Detect which cell encompasses the target text, then output its [X, Y] center coordinate. 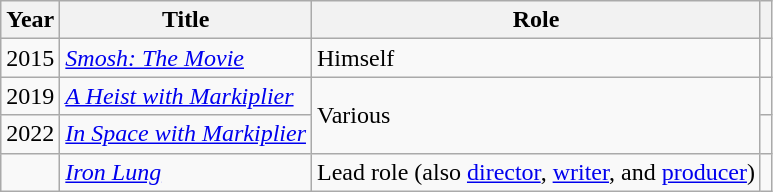
Role [536, 20]
Smosh: The Movie [186, 58]
Title [186, 20]
A Heist with Markiplier [186, 96]
2022 [30, 134]
Lead role (also director, writer, and producer) [536, 172]
In Space with Markiplier [186, 134]
Various [536, 115]
2015 [30, 58]
Iron Lung [186, 172]
Himself [536, 58]
Year [30, 20]
2019 [30, 96]
